Identify which cell holds the provided text, then report its [X, Y] central coordinate. 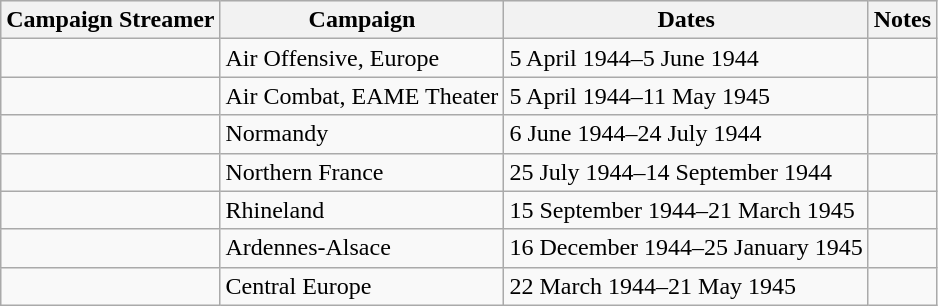
22 March 1944–21 May 1945 [686, 286]
25 July 1944–14 September 1944 [686, 172]
5 April 1944–11 May 1945 [686, 96]
Rhineland [362, 210]
Dates [686, 20]
Notes [902, 20]
Normandy [362, 134]
Air Offensive, Europe [362, 58]
Air Combat, EAME Theater [362, 96]
Campaign [362, 20]
Northern France [362, 172]
16 December 1944–25 January 1945 [686, 248]
Central Europe [362, 286]
Ardennes-Alsace [362, 248]
15 September 1944–21 March 1945 [686, 210]
5 April 1944–5 June 1944 [686, 58]
Campaign Streamer [110, 20]
6 June 1944–24 July 1944 [686, 134]
